Search for the cell housing the specified text and yield its (X, Y) center coordinate. 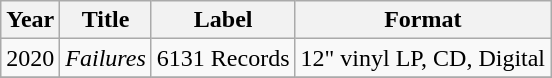
Format (423, 20)
6131 Records (223, 58)
12" vinyl LP, CD, Digital (423, 58)
Year (30, 20)
Title (106, 20)
2020 (30, 58)
Failures (106, 58)
Label (223, 20)
